Return the [x, y] coordinate for the center point of the cell that contains the specified text.  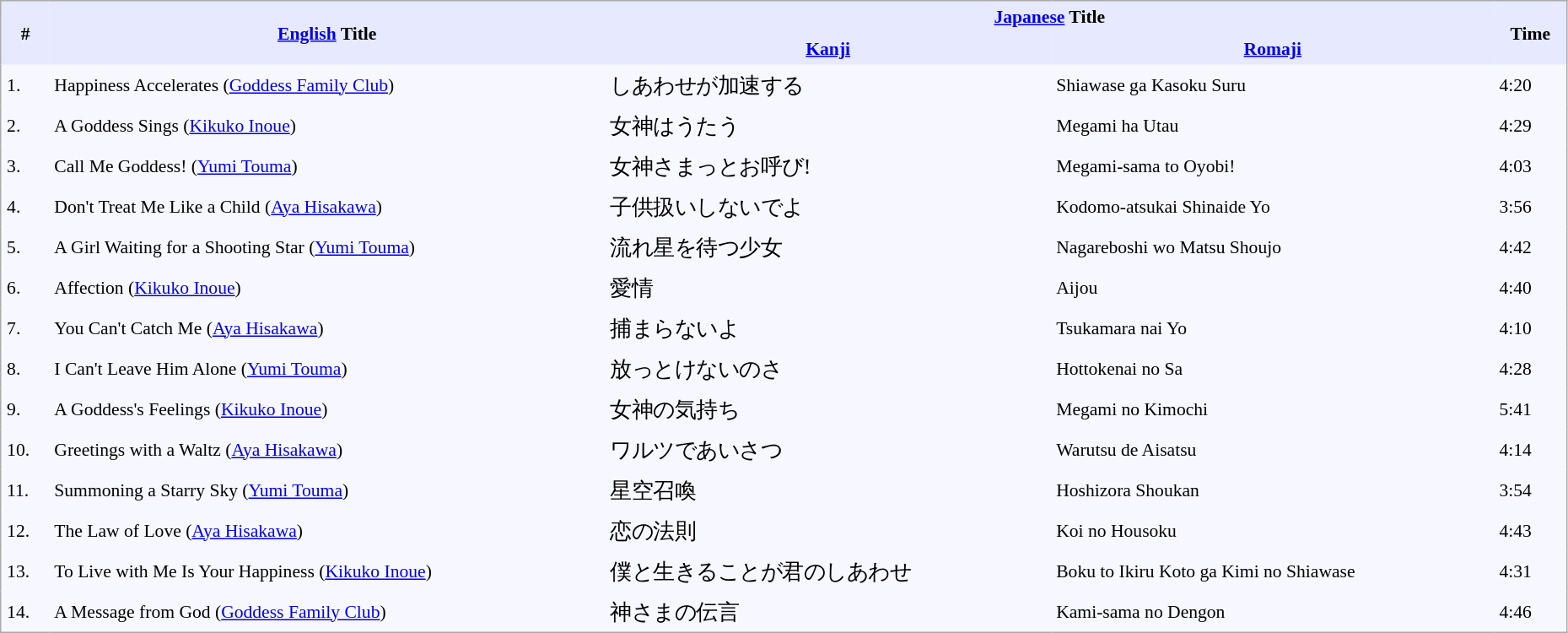
I Can't Leave Him Alone (Yumi Touma) [327, 368]
4:43 [1530, 530]
放っとけないのさ [828, 368]
A Message from God (Goddess Family Club) [327, 611]
4. [25, 206]
Don't Treat Me Like a Child (Aya Hisakawa) [327, 206]
Megami no Kimochi [1272, 408]
To Live with Me Is Your Happiness (Kikuko Inoue) [327, 571]
女神さまっとお呼び! [828, 165]
5. [25, 246]
Romaji [1272, 49]
3. [25, 165]
子供扱いしないでよ [828, 206]
女神の気持ち [828, 408]
Warutsu de Aisatsu [1272, 449]
Kanji [828, 49]
# [25, 33]
しあわせが加速する [828, 84]
6. [25, 287]
9. [25, 408]
4:40 [1530, 287]
A Girl Waiting for a Shooting Star (Yumi Touma) [327, 246]
Megami-sama to Oyobi! [1272, 165]
3:56 [1530, 206]
5:41 [1530, 408]
14. [25, 611]
愛情 [828, 287]
Hottokenai no Sa [1272, 368]
A Goddess Sings (Kikuko Inoue) [327, 125]
Greetings with a Waltz (Aya Hisakawa) [327, 449]
English Title [327, 33]
12. [25, 530]
Megami ha Utau [1272, 125]
恋の法則 [828, 530]
Hoshizora Shoukan [1272, 490]
Kami-sama no Dengon [1272, 611]
4:46 [1530, 611]
星空召喚 [828, 490]
Time [1530, 33]
4:42 [1530, 246]
ワルツであいさつ [828, 449]
4:31 [1530, 571]
4:14 [1530, 449]
You Can't Catch Me (Aya Hisakawa) [327, 327]
Koi no Housoku [1272, 530]
3:54 [1530, 490]
4:03 [1530, 165]
女神はうたう [828, 125]
4:10 [1530, 327]
Happiness Accelerates (Goddess Family Club) [327, 84]
僕と生きることが君のしあわせ [828, 571]
捕まらないよ [828, 327]
4:29 [1530, 125]
Nagareboshi wo Matsu Shoujo [1272, 246]
1. [25, 84]
Aijou [1272, 287]
神さまの伝言 [828, 611]
8. [25, 368]
Shiawase ga Kasoku Suru [1272, 84]
Japanese Title [1049, 17]
The Law of Love (Aya Hisakawa) [327, 530]
4:20 [1530, 84]
13. [25, 571]
4:28 [1530, 368]
7. [25, 327]
Kodomo-atsukai Shinaide Yo [1272, 206]
11. [25, 490]
A Goddess's Feelings (Kikuko Inoue) [327, 408]
Affection (Kikuko Inoue) [327, 287]
Summoning a Starry Sky (Yumi Touma) [327, 490]
10. [25, 449]
Tsukamara nai Yo [1272, 327]
Boku to Ikiru Koto ga Kimi no Shiawase [1272, 571]
2. [25, 125]
流れ星を待つ少女 [828, 246]
Call Me Goddess! (Yumi Touma) [327, 165]
